For the text-containing cell, return its midpoint in (x, y) coordinate format. 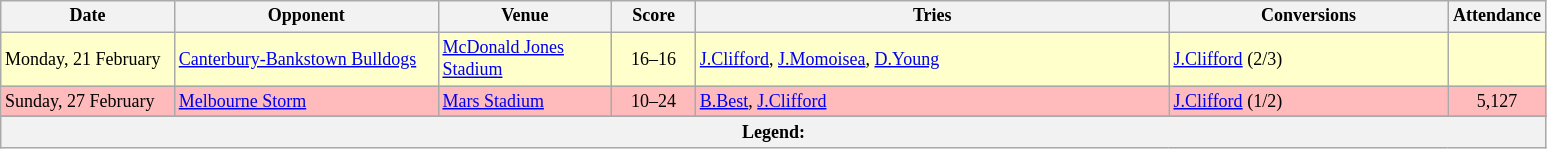
Legend: (774, 132)
Sunday, 27 February (88, 102)
Conversions (1308, 16)
B.Best, J.Clifford (932, 102)
Date (88, 16)
Monday, 21 February (88, 59)
Opponent (306, 16)
J.Clifford, J.Momoisea, D.Young (932, 59)
Melbourne Storm (306, 102)
J.Clifford (1/2) (1308, 102)
Venue (525, 16)
J.Clifford (2/3) (1308, 59)
McDonald Jones Stadium (525, 59)
10–24 (654, 102)
Score (654, 16)
Canterbury-Bankstown Bulldogs (306, 59)
16–16 (654, 59)
Mars Stadium (525, 102)
Tries (932, 16)
Attendance (1498, 16)
5,127 (1498, 102)
